Scan for the cell matching the given text and deliver its (X, Y) coordinate at center. 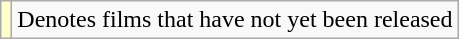
Denotes films that have not yet been released (235, 20)
